Detect which cell encompasses the target text, then output its (x, y) center coordinate. 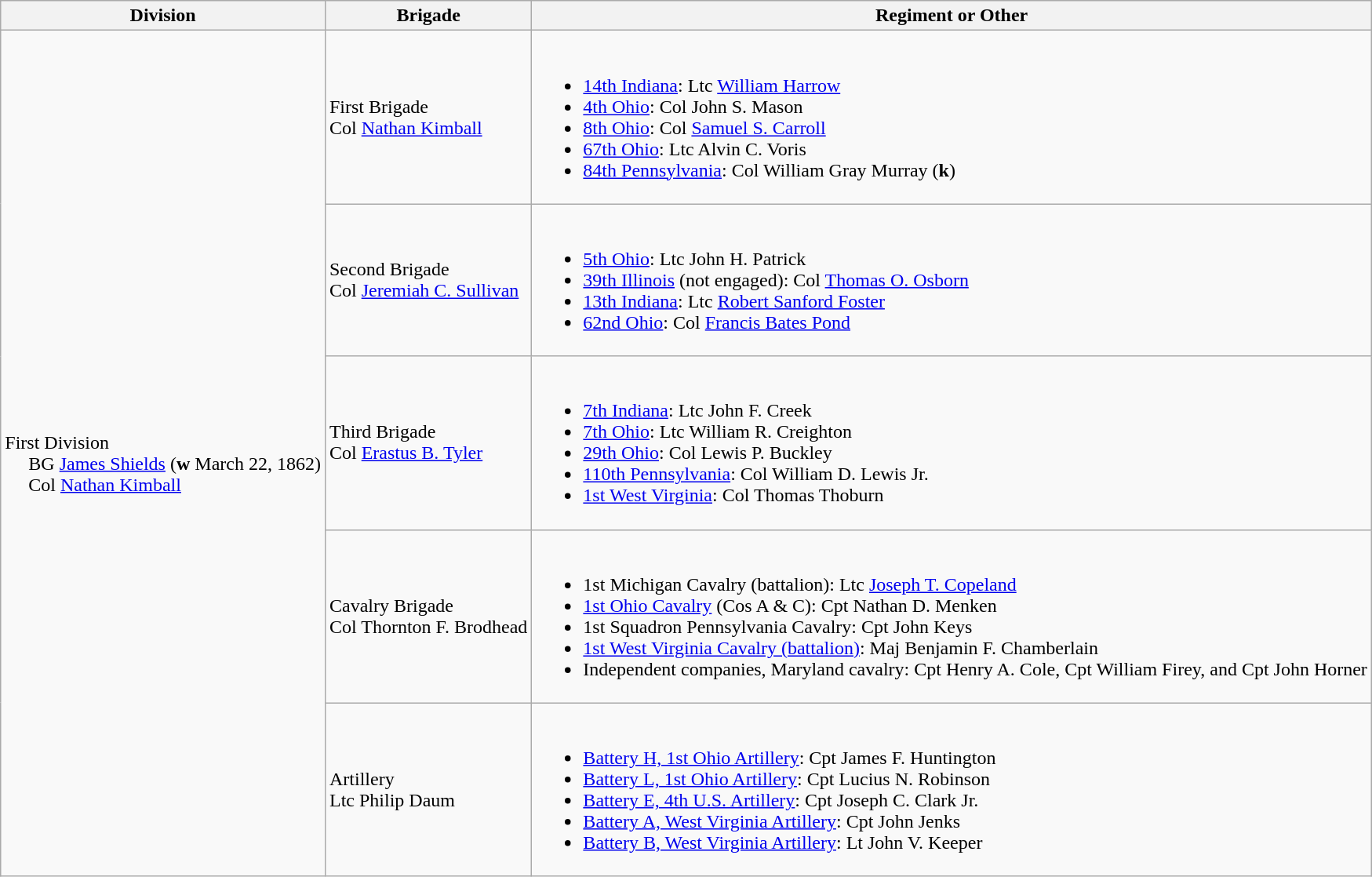
Second BrigadeCol Jeremiah C. Sullivan (428, 280)
First BrigadeCol Nathan Kimball (428, 118)
Division (163, 16)
Cavalry BrigadeCol Thornton F. Brodhead (428, 617)
First Division BG James Shields (w March 22, 1862) Col Nathan Kimball (163, 453)
Brigade (428, 16)
ArtilleryLtc Philip Daum (428, 789)
Third BrigadeCol Erastus B. Tyler (428, 442)
Regiment or Other (952, 16)
